Output the (x, y) coordinate of the center of the cell containing the given text.  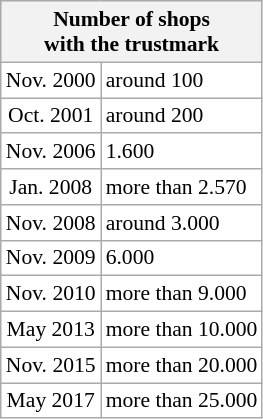
May 2013 (51, 330)
Number of shopswith the trustmark (132, 32)
Nov. 2006 (51, 152)
Nov. 2008 (51, 223)
more than 9.000 (182, 294)
more than 2.570 (182, 187)
Nov. 2000 (51, 80)
6.000 (182, 258)
around 3.000 (182, 223)
Nov. 2010 (51, 294)
Oct. 2001 (51, 116)
more than 20.000 (182, 365)
more than 10.000 (182, 330)
1.600 (182, 152)
Jan. 2008 (51, 187)
Nov. 2009 (51, 258)
May 2017 (51, 401)
more than 25.000 (182, 401)
Nov. 2015 (51, 365)
around 100 (182, 80)
around 200 (182, 116)
